Return the (X, Y) coordinate for the center point of the cell that contains the specified text.  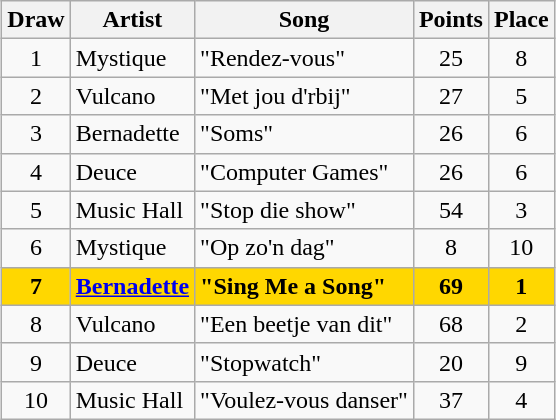
"Rendez-vous" (304, 58)
69 (450, 286)
27 (450, 96)
25 (450, 58)
20 (450, 362)
"Computer Games" (304, 172)
54 (450, 210)
"Voulez-vous danser" (304, 400)
68 (450, 324)
Place (521, 20)
"Op zo'n dag" (304, 248)
"Een beetje van dit" (304, 324)
"Soms" (304, 134)
"Stop die show" (304, 210)
Song (304, 20)
"Sing Me a Song" (304, 286)
"Met jou d'rbij" (304, 96)
37 (450, 400)
Draw (36, 20)
Points (450, 20)
7 (36, 286)
"Stopwatch" (304, 362)
Artist (132, 20)
